For the text-containing cell, return its midpoint in (x, y) coordinate format. 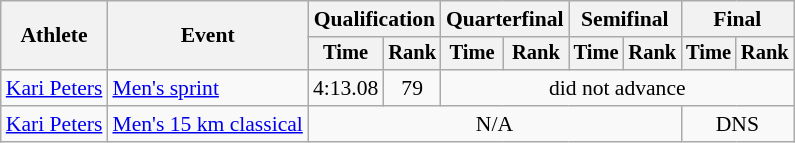
Men's 15 km classical (207, 124)
79 (412, 88)
DNS (737, 124)
Athlete (54, 36)
Event (207, 36)
did not advance (618, 88)
Semifinal (625, 19)
4:13.08 (346, 88)
Quarterfinal (505, 19)
N/A (494, 124)
Final (737, 19)
Qualification (374, 19)
Men's sprint (207, 88)
